Return (x, y) of the center of cell containing provided text 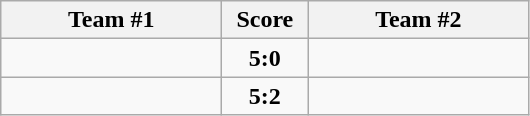
Score (265, 20)
5:0 (265, 58)
Team #2 (418, 20)
5:2 (265, 96)
Team #1 (112, 20)
